Search for the cell housing the specified text and yield its [X, Y] center coordinate. 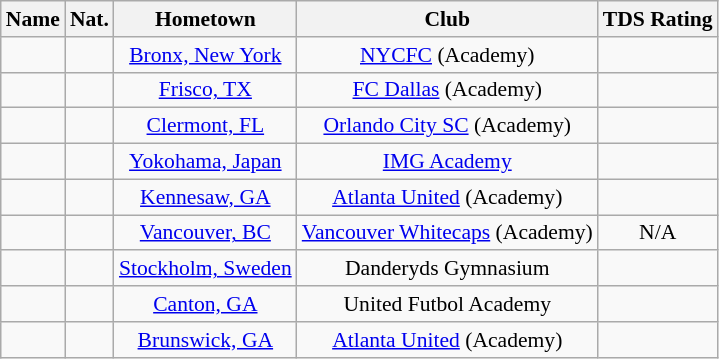
Orlando City SC (Academy) [448, 126]
Bronx, New York [206, 55]
Kennesaw, GA [206, 197]
United Futbol Academy [448, 304]
Yokohama, Japan [206, 162]
TDS Rating [658, 19]
Vancouver, BC [206, 233]
Frisco, TX [206, 90]
Clermont, FL [206, 126]
Nat. [90, 19]
Name [33, 19]
Club [448, 19]
Vancouver Whitecaps (Academy) [448, 233]
Stockholm, Sweden [206, 269]
IMG Academy [448, 162]
N/A [658, 233]
FC Dallas (Academy) [448, 90]
Canton, GA [206, 304]
Hometown [206, 19]
Danderyds Gymnasium [448, 269]
NYCFC (Academy) [448, 55]
Brunswick, GA [206, 340]
